Capture the cell that displays the provided text and extract its (X, Y) central coordinate. 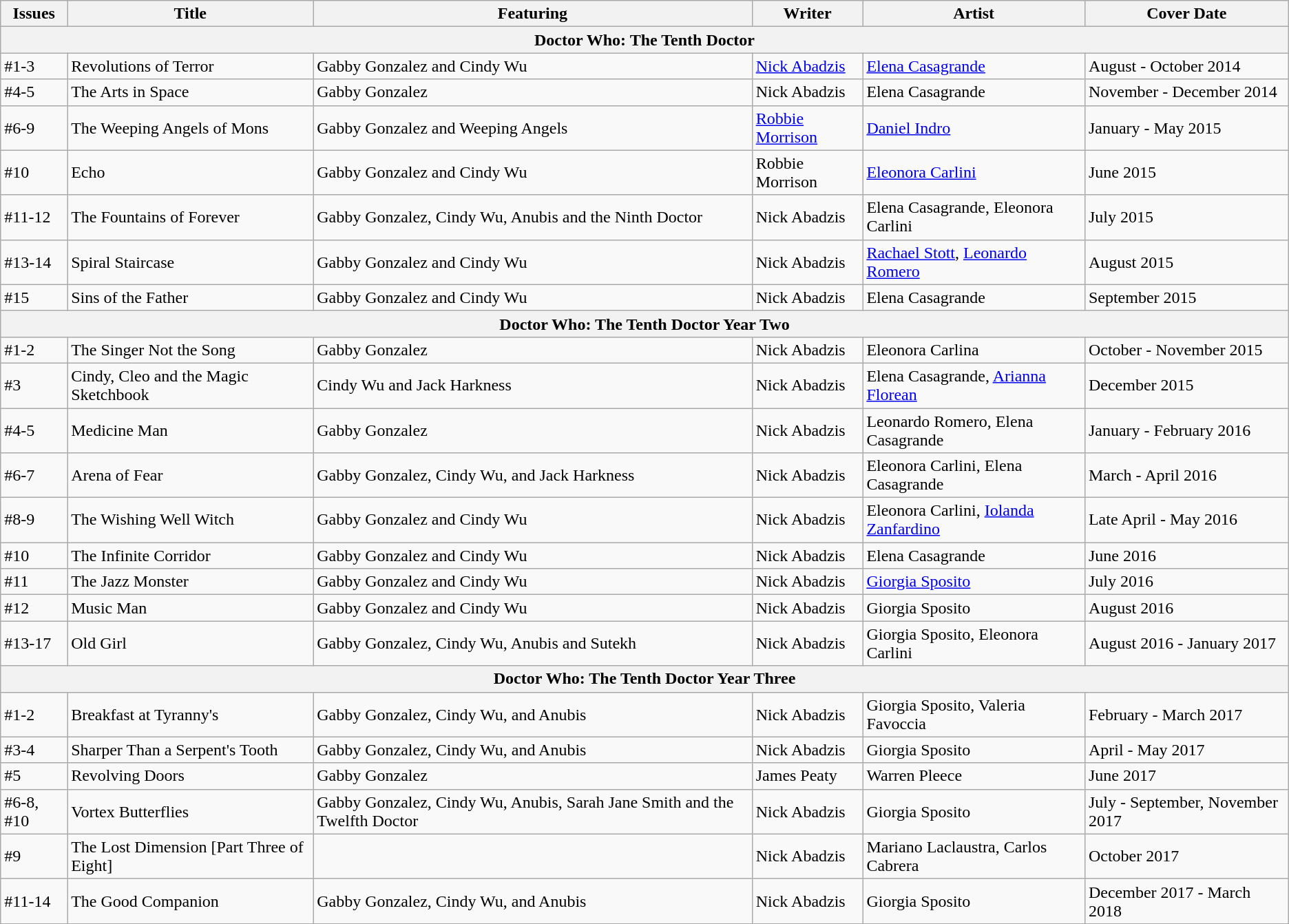
June 2017 (1186, 776)
Eleonora Carlina (974, 350)
#13-17 (34, 643)
#1-3 (34, 66)
#11-14 (34, 901)
#6-8, #10 (34, 811)
Sharper Than a Serpent's Tooth (190, 750)
Artist (974, 14)
September 2015 (1186, 297)
The Weeping Angels of Mons (190, 128)
Vortex Butterflies (190, 811)
April - May 2017 (1186, 750)
Eleonora Carlini (974, 172)
August 2015 (1186, 262)
The Singer Not the Song (190, 350)
June 2015 (1186, 172)
Music Man (190, 608)
Title (190, 14)
January - February 2016 (1186, 430)
Warren Pleece (974, 776)
The Jazz Monster (190, 582)
Gabby Gonzalez, Cindy Wu, Anubis and the Ninth Doctor (533, 218)
Cindy Wu and Jack Harkness (533, 386)
#3-4 (34, 750)
#6-9 (34, 128)
Issues (34, 14)
August - October 2014 (1186, 66)
#15 (34, 297)
The Fountains of Forever (190, 218)
#5 (34, 776)
#6-7 (34, 475)
Doctor Who: The Tenth Doctor (644, 40)
December 2015 (1186, 386)
March - April 2016 (1186, 475)
January - May 2015 (1186, 128)
Mariano Laclaustra, Carlos Cabrera (974, 857)
Leonardo Romero, Elena Casagrande (974, 430)
#11 (34, 582)
Giorgia Sposito, Valeria Favoccia (974, 715)
Old Girl (190, 643)
August 2016 - January 2017 (1186, 643)
The Wishing Well Witch (190, 521)
Gabby Gonzalez, Cindy Wu, and Jack Harkness (533, 475)
July - September, November 2017 (1186, 811)
Revolving Doors (190, 776)
July 2015 (1186, 218)
October - November 2015 (1186, 350)
Rachael Stott, Leonardo Romero (974, 262)
Medicine Man (190, 430)
Giorgia Sposito, Eleonora Carlini (974, 643)
November - December 2014 (1186, 92)
Revolutions of Terror (190, 66)
Breakfast at Tyranny's (190, 715)
February - March 2017 (1186, 715)
Doctor Who: The Tenth Doctor Year Two (644, 324)
Elena Casagrande, Arianna Florean (974, 386)
Spiral Staircase (190, 262)
Sins of the Father (190, 297)
Daniel Indro (974, 128)
Eleonora Carlini, Iolanda Zanfardino (974, 521)
The Lost Dimension [Part Three of Eight] (190, 857)
#11-12 (34, 218)
#9 (34, 857)
Arena of Fear (190, 475)
Gabby Gonzalez, Cindy Wu, Anubis, Sarah Jane Smith and the Twelfth Doctor (533, 811)
Gabby Gonzalez, Cindy Wu, Anubis and Sutekh (533, 643)
#12 (34, 608)
#3 (34, 386)
Elena Casagrande, Eleonora Carlini (974, 218)
Writer (807, 14)
The Arts in Space (190, 92)
October 2017 (1186, 857)
James Peaty (807, 776)
Late April - May 2016 (1186, 521)
July 2016 (1186, 582)
Doctor Who: The Tenth Doctor Year Three (644, 679)
Gabby Gonzalez and Weeping Angels (533, 128)
Eleonora Carlini, Elena Casagrande (974, 475)
The Infinite Corridor (190, 556)
December 2017 - March 2018 (1186, 901)
The Good Companion (190, 901)
August 2016 (1186, 608)
June 2016 (1186, 556)
Cover Date (1186, 14)
Echo (190, 172)
#13-14 (34, 262)
Featuring (533, 14)
#8-9 (34, 521)
Cindy, Cleo and the Magic Sketchbook (190, 386)
